Output the [X, Y] coordinate of the center of the cell containing the given text.  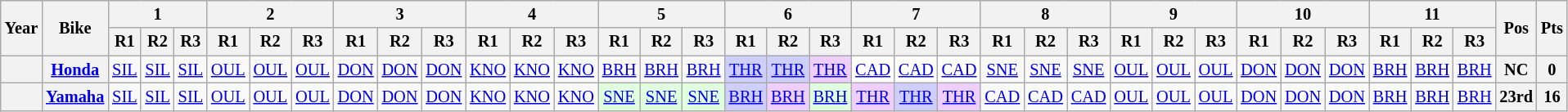
Pos [1516, 28]
11 [1432, 14]
8 [1045, 14]
9 [1174, 14]
Honda [75, 69]
10 [1303, 14]
23rd [1516, 96]
3 [400, 14]
Year [21, 28]
4 [532, 14]
6 [787, 14]
1 [157, 14]
7 [916, 14]
Pts [1552, 28]
2 [270, 14]
5 [661, 14]
Bike [75, 28]
Yamaha [75, 96]
16 [1552, 96]
NC [1516, 69]
0 [1552, 69]
